From the cell containing the given text, extract its center point as (x, y) coordinate. 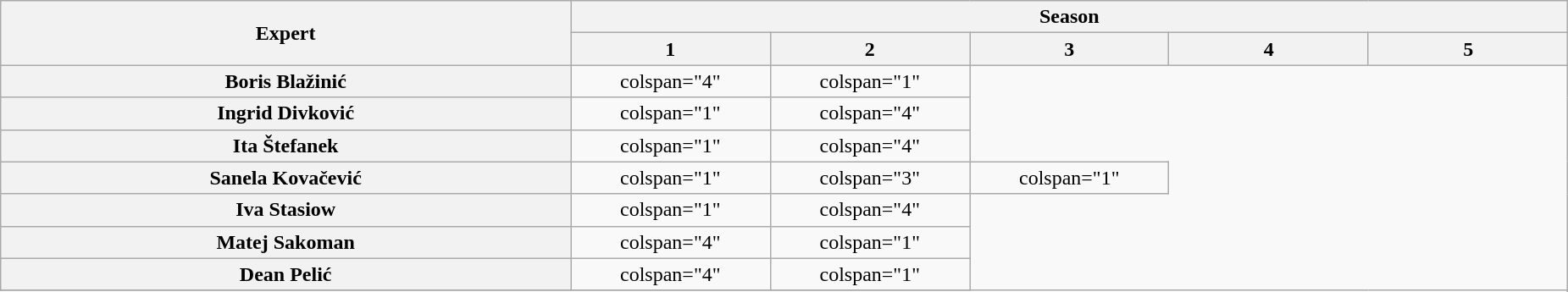
2 (869, 49)
Ita Štefanek (286, 146)
Ingrid Divković (286, 113)
Iva Stasiow (286, 210)
Season (1069, 17)
Expert (286, 33)
Boris Blažinić (286, 81)
colspan="3" (869, 178)
5 (1468, 49)
Dean Pelić (286, 274)
Sanela Kovačević (286, 178)
Matej Sakoman (286, 242)
4 (1269, 49)
1 (671, 49)
3 (1069, 49)
